Determine the (X, Y) coordinate at the center of the cell enclosing the given text.  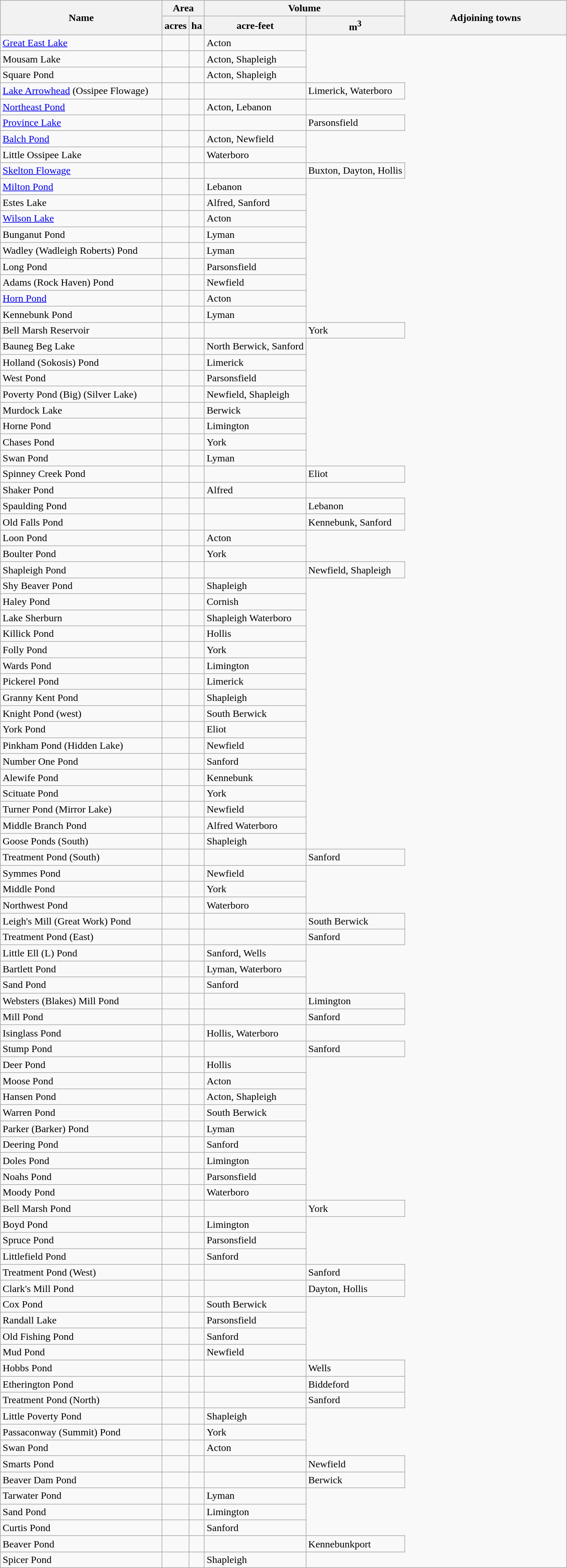
Little Ell (L) Pond (81, 953)
Treatment Pond (North) (81, 1400)
Haley Pond (81, 602)
Limerick, Waterboro (356, 91)
Old Falls Pond (81, 522)
Skelton Flowage (81, 171)
Boyd Pond (81, 1224)
Old Fishing Pond (81, 1336)
Shy Beaver Pond (81, 586)
Parker (Barker) Pond (81, 1129)
Murdock Lake (81, 410)
Milton Pond (81, 187)
Loon Pond (81, 538)
Horn Pond (81, 298)
Northeast Pond (81, 107)
Cox Pond (81, 1304)
acres (176, 26)
Leigh's Mill (Great Work) Pond (81, 921)
Knight Pond (west) (81, 714)
Wadley (Wadleigh Roberts) Pond (81, 250)
Deering Pond (81, 1145)
Alfred, Sanford (255, 203)
Square Pond (81, 75)
Littlefield Pond (81, 1256)
Lake Arrowhead (Ossipee Flowage) (81, 91)
acre-feet (255, 26)
Adjoining towns (486, 18)
Mill Pond (81, 1017)
Northwest Pond (81, 905)
Spaulding Pond (81, 506)
Spruce Pond (81, 1240)
Shapleigh Waterboro (255, 618)
Balch Pond (81, 139)
Alfred (255, 490)
North Berwick, Sanford (255, 346)
Tarwater Pond (81, 1496)
Little Ossipee Lake (81, 155)
Boulter Pond (81, 554)
Volume (304, 8)
York Pond (81, 729)
Spinney Creek Pond (81, 474)
Kennebunkport (356, 1544)
Curtis Pond (81, 1528)
Long Pond (81, 266)
Buxton, Dayton, Hollis (356, 171)
Moose Pond (81, 1081)
Poverty Pond (Big) (Silver Lake) (81, 394)
Horne Pond (81, 426)
Wards Pond (81, 666)
Hobbs Pond (81, 1368)
Alfred Waterboro (255, 825)
Wells (356, 1368)
Dayton, Hollis (356, 1288)
Wilson Lake (81, 219)
Beaver Pond (81, 1544)
Stump Pond (81, 1049)
Etherington Pond (81, 1384)
Mud Pond (81, 1352)
Holland (Sokosis) Pond (81, 362)
Middle Branch Pond (81, 825)
Spicer Pond (81, 1560)
Lyman, Waterboro (255, 969)
Hansen Pond (81, 1097)
Bell Marsh Pond (81, 1209)
Name (81, 18)
West Pond (81, 378)
Bunganut Pond (81, 234)
Scituate Pond (81, 793)
Treatment Pond (West) (81, 1272)
Biddeford (356, 1384)
Smarts Pond (81, 1464)
Great East Lake (81, 43)
Mousam Lake (81, 59)
m3 (356, 26)
Symmes Pond (81, 873)
Little Poverty Pond (81, 1416)
Treatment Pond (South) (81, 857)
Websters (Blakes) Mill Pond (81, 1001)
Adams (Rock Haven) Pond (81, 282)
Chases Pond (81, 442)
Middle Pond (81, 889)
Goose Ponds (South) (81, 841)
Beaver Dam Pond (81, 1480)
Pickerel Pond (81, 682)
Province Lake (81, 123)
Isinglass Pond (81, 1033)
Noahs Pond (81, 1177)
Kennebunk Pond (81, 314)
Killick Pond (81, 634)
Deer Pond (81, 1065)
Doles Pond (81, 1161)
Hollis, Waterboro (255, 1033)
Bauneg Beg Lake (81, 346)
Turner Pond (Mirror Lake) (81, 809)
Warren Pond (81, 1113)
Bartlett Pond (81, 969)
Pinkham Pond (Hidden Lake) (81, 745)
Acton, Lebanon (255, 107)
Kennebunk (255, 777)
Moody Pond (81, 1193)
Folly Pond (81, 650)
Number One Pond (81, 761)
Area (183, 8)
Cornish (255, 602)
Kennebunk, Sanford (356, 522)
Shapleigh Pond (81, 570)
Treatment Pond (East) (81, 937)
Shaker Pond (81, 490)
Bell Marsh Reservoir (81, 330)
Clark's Mill Pond (81, 1288)
Acton, Newfield (255, 139)
Passaconway (Summit) Pond (81, 1432)
Alewife Pond (81, 777)
Granny Kent Pond (81, 698)
Randall Lake (81, 1320)
Sanford, Wells (255, 953)
ha (197, 26)
Estes Lake (81, 203)
Lake Sherburn (81, 618)
